Provide the (X, Y) coordinate of the cell's center where the given text is located.  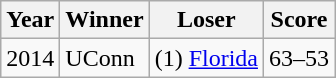
Winner (104, 20)
63–53 (298, 58)
Year (30, 20)
Loser (206, 20)
UConn (104, 58)
2014 (30, 58)
Score (298, 20)
(1) Florida (206, 58)
